From the cell containing the given text, extract its center point as (X, Y) coordinate. 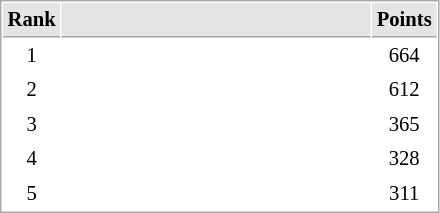
4 (32, 158)
365 (404, 124)
664 (404, 56)
Points (404, 20)
612 (404, 90)
311 (404, 194)
328 (404, 158)
Rank (32, 20)
3 (32, 124)
2 (32, 90)
1 (32, 56)
5 (32, 194)
